Return [x, y] of the center of cell containing provided text 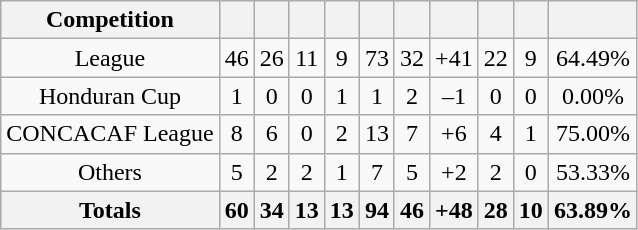
6 [272, 134]
0.00% [592, 96]
Totals [110, 210]
CONCACAF League [110, 134]
64.49% [592, 58]
22 [496, 58]
10 [530, 210]
63.89% [592, 210]
+41 [454, 58]
53.33% [592, 172]
Honduran Cup [110, 96]
32 [412, 58]
11 [306, 58]
73 [376, 58]
Others [110, 172]
Competition [110, 20]
60 [236, 210]
75.00% [592, 134]
–1 [454, 96]
+2 [454, 172]
League [110, 58]
94 [376, 210]
4 [496, 134]
8 [236, 134]
+48 [454, 210]
26 [272, 58]
+6 [454, 134]
34 [272, 210]
28 [496, 210]
